Scan for the cell matching the given text and deliver its [x, y] coordinate at center. 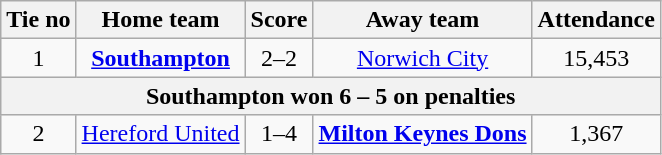
Attendance [596, 20]
Score [279, 20]
15,453 [596, 58]
Norwich City [422, 58]
Southampton [160, 58]
Away team [422, 20]
2–2 [279, 58]
Southampton won 6 – 5 on penalties [331, 96]
Tie no [38, 20]
1 [38, 58]
Home team [160, 20]
Hereford United [160, 134]
1–4 [279, 134]
1,367 [596, 134]
Milton Keynes Dons [422, 134]
2 [38, 134]
